Identify which cell holds the provided text, then report its [x, y] central coordinate. 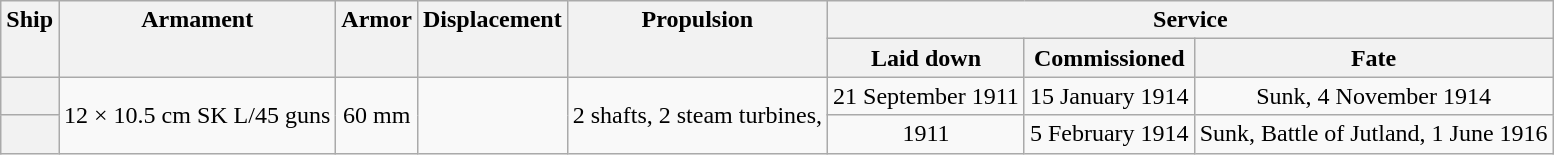
Fate [1374, 58]
Armor [377, 39]
Service [1191, 20]
Armament [198, 39]
12 × 10.5 cm SK L/45 guns [198, 115]
Sunk, Battle of Jutland, 1 June 1916 [1374, 134]
60 mm [377, 115]
Laid down [926, 58]
Displacement [492, 39]
Commissioned [1109, 58]
Ship [30, 39]
15 January 1914 [1109, 96]
1911 [926, 134]
21 September 1911 [926, 96]
Propulsion [697, 39]
2 shafts, 2 steam turbines, [697, 115]
5 February 1914 [1109, 134]
Sunk, 4 November 1914 [1374, 96]
